Provide the (X, Y) coordinate of the cell's center where the given text is located.  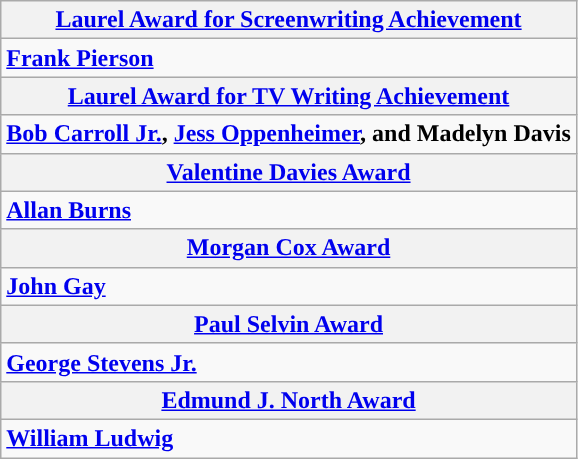
Morgan Cox Award (289, 248)
Edmund J. North Award (289, 400)
Laurel Award for TV Writing Achievement (289, 96)
Paul Selvin Award (289, 324)
George Stevens Jr. (289, 362)
William Ludwig (289, 438)
Valentine Davies Award (289, 172)
Bob Carroll Jr., Jess Oppenheimer, and Madelyn Davis (289, 134)
Laurel Award for Screenwriting Achievement (289, 20)
Frank Pierson (289, 58)
John Gay (289, 286)
Allan Burns (289, 210)
